Locate the cell with the specified text and output its [X, Y] center coordinate. 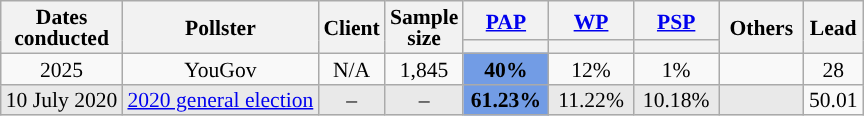
10 July 2020 [62, 100]
YouGov [220, 68]
PAP [506, 20]
2025 [62, 68]
PSP [676, 20]
1% [676, 68]
Client [351, 27]
N/A [351, 68]
28 [834, 68]
50.01 [834, 100]
WP [590, 20]
12% [590, 68]
Pollster [220, 27]
10.18% [676, 100]
Others [762, 27]
11.22% [590, 100]
40% [506, 68]
2020 general election [220, 100]
61.23% [506, 100]
Lead [834, 27]
Datesconducted [62, 27]
Samplesize [424, 27]
1,845 [424, 68]
